Return [x, y] of the center of cell containing provided text 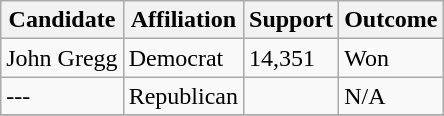
Support [292, 20]
Affiliation [183, 20]
--- [62, 96]
N/A [391, 96]
John Gregg [62, 58]
Candidate [62, 20]
Democrat [183, 58]
14,351 [292, 58]
Republican [183, 96]
Outcome [391, 20]
Won [391, 58]
